Find where the given text appears and provide that cell's center as [X, Y] coordinate. 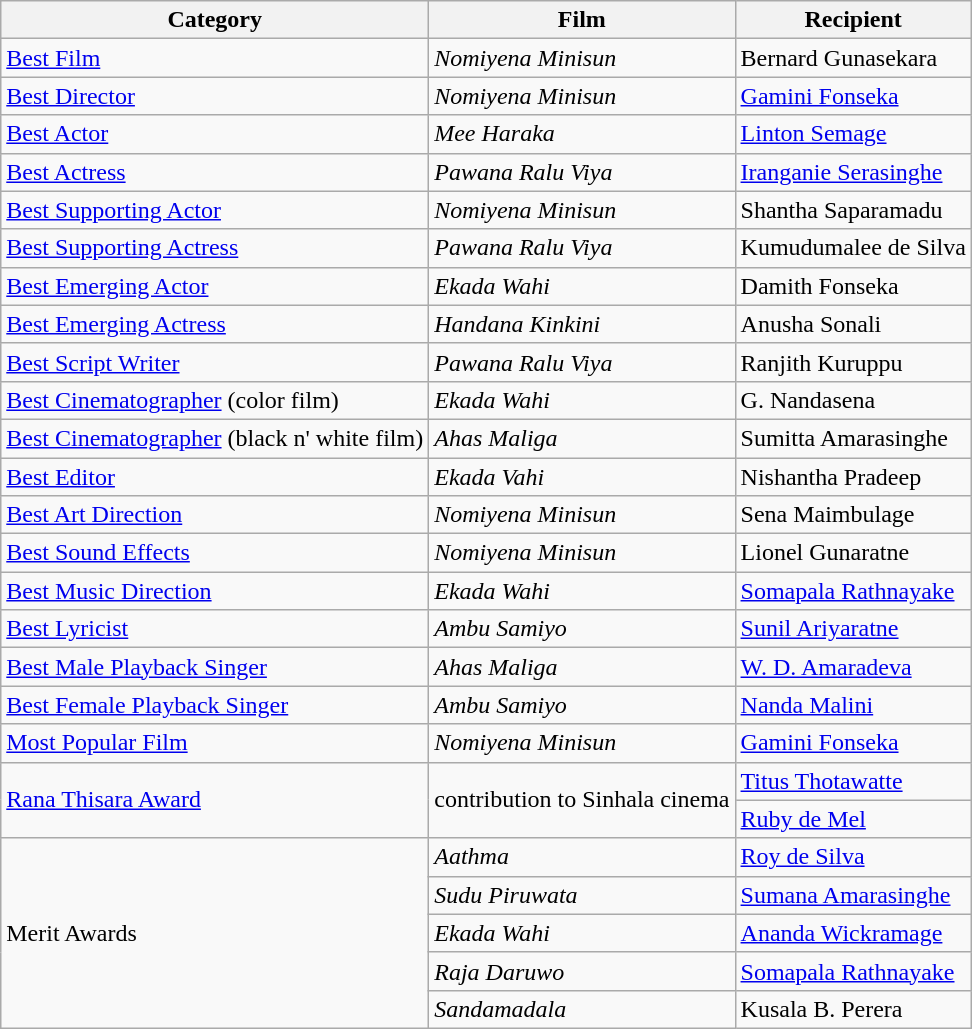
Film [582, 20]
Kumudumalee de Silva [853, 248]
Best Script Writer [215, 362]
Sudu Piruwata [582, 895]
Mee Haraka [582, 134]
Best Film [215, 58]
Sunil Ariyaratne [853, 629]
Damith Fonseka [853, 286]
Most Popular Film [215, 743]
Best Cinematographer (black n' white film) [215, 438]
Handana Kinkini [582, 324]
Best Actress [215, 172]
Sumitta Amarasinghe [853, 438]
Ekada Vahi [582, 477]
Roy de Silva [853, 857]
Best Emerging Actor [215, 286]
Best Emerging Actress [215, 324]
Bernard Gunasekara [853, 58]
Best Music Direction [215, 591]
Anusha Sonali [853, 324]
Recipient [853, 20]
Ananda Wickramage [853, 933]
Category [215, 20]
Raja Daruwo [582, 971]
Nanda Malini [853, 705]
Ruby de Mel [853, 819]
Sandamadala [582, 1009]
Best Female Playback Singer [215, 705]
Best Actor [215, 134]
G. Nandasena [853, 400]
Best Art Direction [215, 515]
Ranjith Kuruppu [853, 362]
Best Sound Effects [215, 553]
Best Supporting Actor [215, 210]
Rana Thisara Award [215, 800]
Nishantha Pradeep [853, 477]
Linton Semage [853, 134]
Best Male Playback Singer [215, 667]
Sena Maimbulage [853, 515]
Lionel Gunaratne [853, 553]
W. D. Amaradeva [853, 667]
Best Director [215, 96]
Best Cinematographer (color film) [215, 400]
Kusala B. Perera [853, 1009]
Titus Thotawatte [853, 781]
Aathma [582, 857]
contribution to Sinhala cinema [582, 800]
Best Editor [215, 477]
Shantha Saparamadu [853, 210]
Best Supporting Actress [215, 248]
Best Lyricist [215, 629]
Merit Awards [215, 933]
Sumana Amarasinghe [853, 895]
Iranganie Serasinghe [853, 172]
